Extract the [x, y] coordinate from the center of the cell holding the provided text.  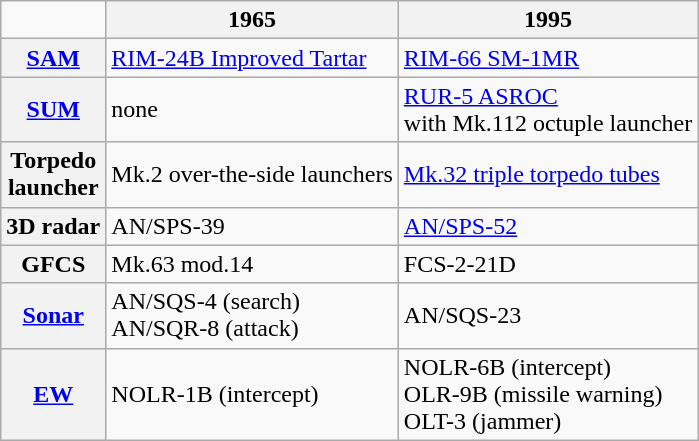
1995 [548, 20]
NOLR-1B (intercept) [252, 394]
Mk.63 mod.14 [252, 264]
Mk.32 triple torpedo tubes [548, 174]
AN/SPS-39 [252, 226]
RIM-24B Improved Tartar [252, 58]
AN/SQS-23 [548, 316]
NOLR-6B (intercept)OLR-9B (missile warning)OLT-3 (jammer) [548, 394]
SAM [54, 58]
3D radar [54, 226]
GFCS [54, 264]
RIM-66 SM-1MR [548, 58]
AN/SQS-4 (search)AN/SQR-8 (attack) [252, 316]
none [252, 110]
EW [54, 394]
Sonar [54, 316]
AN/SPS-52 [548, 226]
Mk.2 over-the-side launchers [252, 174]
RUR-5 ASROCwith Mk.112 octuple launcher [548, 110]
SUM [54, 110]
Torpedolauncher [54, 174]
1965 [252, 20]
FCS-2-21D [548, 264]
